Scan for the cell matching the given text and deliver its [x, y] coordinate at center. 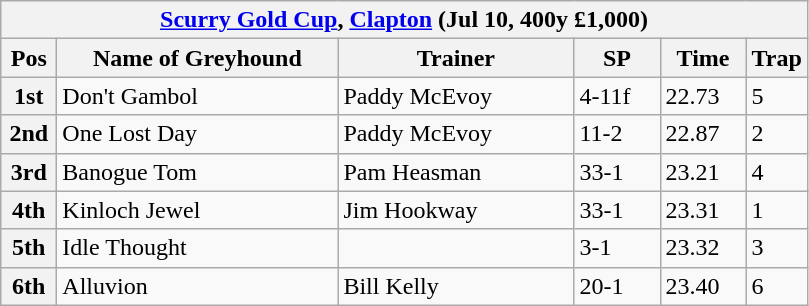
2nd [29, 134]
Pam Heasman [456, 172]
20-1 [617, 286]
4-11f [617, 96]
Trainer [456, 58]
SP [617, 58]
22.87 [703, 134]
Scurry Gold Cup, Clapton (Jul 10, 400y £1,000) [404, 20]
23.21 [703, 172]
3-1 [617, 248]
3 [776, 248]
6 [776, 286]
Bill Kelly [456, 286]
22.73 [703, 96]
3rd [29, 172]
23.31 [703, 210]
Alluvion [198, 286]
Banogue Tom [198, 172]
5th [29, 248]
Idle Thought [198, 248]
Kinloch Jewel [198, 210]
11-2 [617, 134]
1 [776, 210]
5 [776, 96]
Trap [776, 58]
1st [29, 96]
Pos [29, 58]
23.40 [703, 286]
4 [776, 172]
4th [29, 210]
Don't Gambol [198, 96]
Time [703, 58]
23.32 [703, 248]
2 [776, 134]
6th [29, 286]
Jim Hookway [456, 210]
One Lost Day [198, 134]
Name of Greyhound [198, 58]
